Output the [x, y] coordinate of the center of the cell containing the given text.  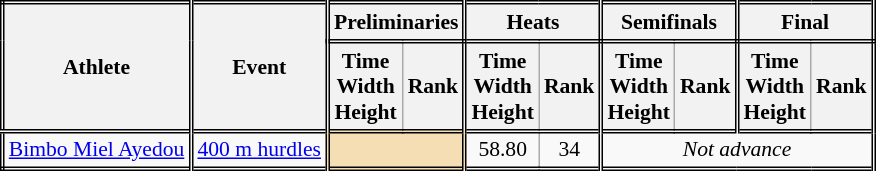
400 m hurdles [260, 150]
Bimbo Miel Ayedou [96, 150]
Semifinals [669, 22]
Preliminaries [396, 22]
Not advance [737, 150]
34 [570, 150]
Event [260, 67]
Athlete [96, 67]
Heats [533, 22]
58.80 [502, 150]
Final [805, 22]
